For the text-containing cell, return its midpoint in (X, Y) coordinate format. 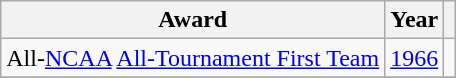
Award (193, 20)
Year (414, 20)
All-NCAA All-Tournament First Team (193, 58)
1966 (414, 58)
